Detect which cell encompasses the target text, then output its (x, y) center coordinate. 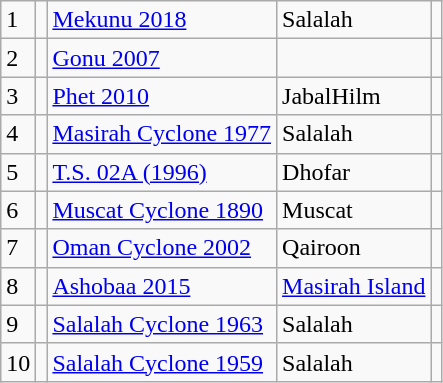
Mekunu 2018 (162, 20)
JabalHilm (354, 96)
6 (18, 210)
Muscat Cyclone 1890 (162, 210)
3 (18, 96)
Salalah Cyclone 1963 (162, 324)
Dhofar (354, 172)
Salalah Cyclone 1959 (162, 362)
Oman Cyclone 2002 (162, 248)
Phet 2010 (162, 96)
2 (18, 58)
9 (18, 324)
Gonu 2007 (162, 58)
Masirah Island (354, 286)
T.S. 02A (1996) (162, 172)
5 (18, 172)
1 (18, 20)
7 (18, 248)
8 (18, 286)
4 (18, 134)
10 (18, 362)
Ashobaa 2015 (162, 286)
Masirah Cyclone 1977 (162, 134)
Muscat (354, 210)
Qairoon (354, 248)
